Scan for the cell matching the given text and deliver its [X, Y] coordinate at center. 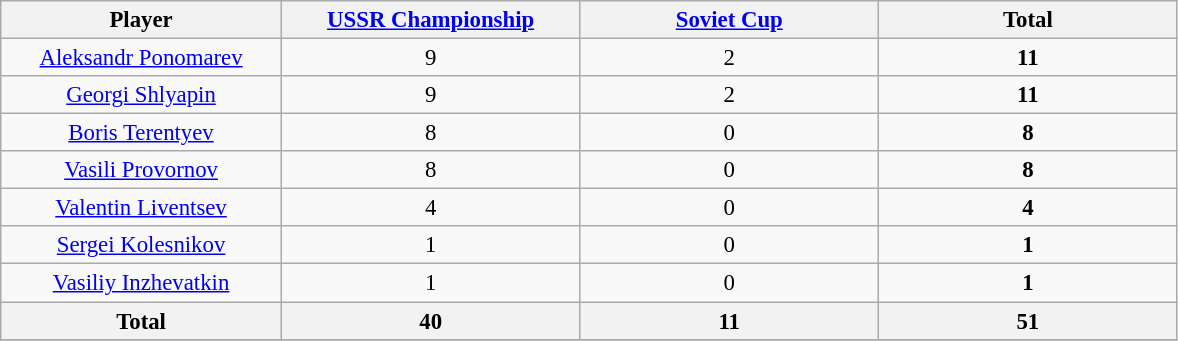
USSR Championship [430, 20]
Vasili Provornov [142, 170]
Soviet Cup [730, 20]
Georgi Shlyapin [142, 95]
51 [1028, 321]
Vasiliy Inzhevatkin [142, 283]
Valentin Liventsev [142, 208]
Aleksandr Ponomarev [142, 58]
Sergei Kolesnikov [142, 245]
Boris Terentyev [142, 133]
Player [142, 20]
40 [430, 321]
